Identify which cell holds the provided text, then report its [x, y] central coordinate. 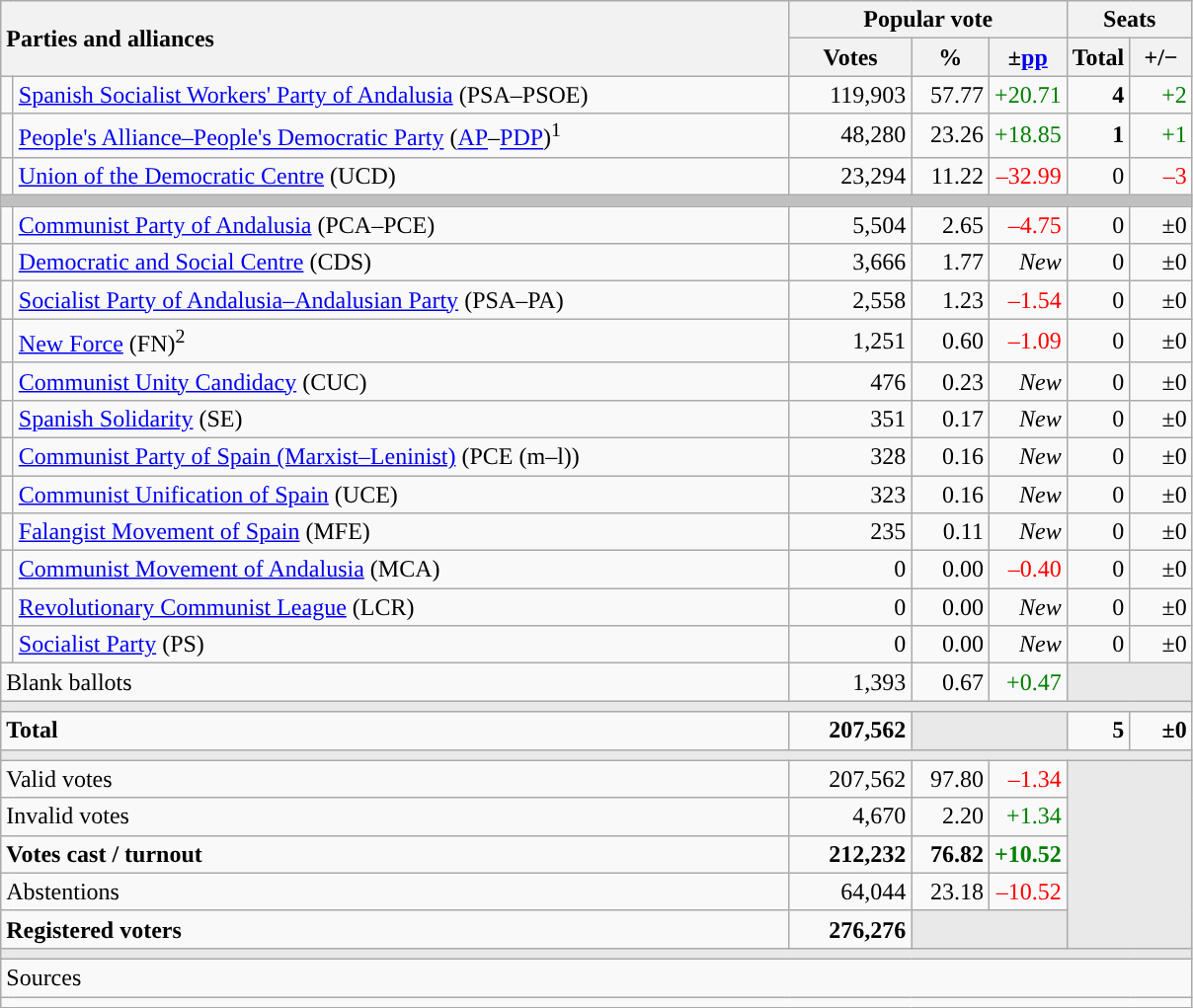
64,044 [850, 892]
–3 [1161, 176]
4,670 [850, 816]
1,251 [850, 342]
97.80 [950, 779]
+18.85 [1027, 136]
+0.47 [1027, 682]
3,666 [850, 263]
0.60 [950, 342]
Communist Party of Andalusia (PCA–PCE) [401, 225]
5 [1098, 731]
2,558 [850, 300]
Democratic and Social Centre (CDS) [401, 263]
4 [1098, 95]
2.65 [950, 225]
Parties and alliances [395, 39]
0.67 [950, 682]
76.82 [950, 854]
Socialist Party of Andalusia–Andalusian Party (PSA–PA) [401, 300]
+20.71 [1027, 95]
23.26 [950, 136]
Communist Unity Candidacy (CUC) [401, 381]
Falangist Movement of Spain (MFE) [401, 532]
Votes [850, 57]
+1.34 [1027, 816]
323 [850, 495]
1.77 [950, 263]
1,393 [850, 682]
11.22 [950, 176]
235 [850, 532]
Spanish Solidarity (SE) [401, 419]
1 [1098, 136]
+1 [1161, 136]
328 [850, 456]
0.17 [950, 419]
New Force (FN)2 [401, 342]
+2 [1161, 95]
–1.09 [1027, 342]
–10.52 [1027, 892]
1.23 [950, 300]
Invalid votes [395, 816]
276,276 [850, 929]
Sources [596, 977]
–32.99 [1027, 176]
0.23 [950, 381]
+/− [1161, 57]
Registered voters [395, 929]
Communist Movement of Andalusia (MCA) [401, 570]
Union of the Democratic Centre (UCD) [401, 176]
Communist Party of Spain (Marxist–Leninist) (PCE (m–l)) [401, 456]
0.11 [950, 532]
People's Alliance–People's Democratic Party (AP–PDP)1 [401, 136]
Spanish Socialist Workers' Party of Andalusia (PSA–PSOE) [401, 95]
57.77 [950, 95]
Blank ballots [395, 682]
–1.54 [1027, 300]
Votes cast / turnout [395, 854]
5,504 [850, 225]
–1.34 [1027, 779]
48,280 [850, 136]
23,294 [850, 176]
476 [850, 381]
Socialist Party (PS) [401, 645]
Seats [1130, 20]
Abstentions [395, 892]
% [950, 57]
–0.40 [1027, 570]
–4.75 [1027, 225]
Revolutionary Communist League (LCR) [401, 607]
Valid votes [395, 779]
351 [850, 419]
±pp [1027, 57]
Popular vote [928, 20]
Communist Unification of Spain (UCE) [401, 495]
+10.52 [1027, 854]
119,903 [850, 95]
212,232 [850, 854]
23.18 [950, 892]
2.20 [950, 816]
